From the cell containing the given text, extract its center point as (X, Y) coordinate. 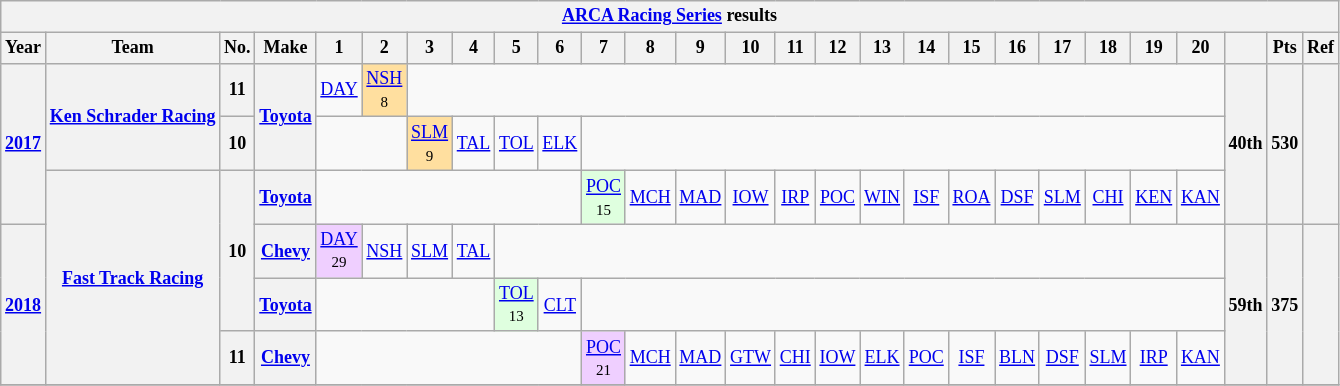
13 (882, 48)
40th (1246, 144)
2018 (24, 304)
59th (1246, 304)
2 (384, 48)
1 (339, 48)
NSH (384, 251)
4 (473, 48)
TOL (516, 144)
POC21 (604, 358)
8 (650, 48)
18 (1108, 48)
SLM9 (430, 144)
POC15 (604, 197)
ARCA Racing Series results (670, 16)
KEN (1154, 197)
DAY (339, 90)
20 (1201, 48)
Make (286, 48)
WIN (882, 197)
6 (560, 48)
Pts (1285, 48)
DAY29 (339, 251)
NSH8 (384, 90)
3 (430, 48)
TOL13 (516, 305)
Year (24, 48)
ROA (972, 197)
Fast Track Racing (132, 278)
14 (926, 48)
16 (1018, 48)
9 (700, 48)
17 (1062, 48)
12 (838, 48)
GTW (751, 358)
Team (132, 48)
Ken Schrader Racing (132, 116)
375 (1285, 304)
CLT (560, 305)
Ref (1321, 48)
530 (1285, 144)
7 (604, 48)
2017 (24, 144)
15 (972, 48)
BLN (1018, 358)
No. (238, 48)
5 (516, 48)
19 (1154, 48)
